Extract the (x, y) coordinate from the center of the cell holding the provided text.  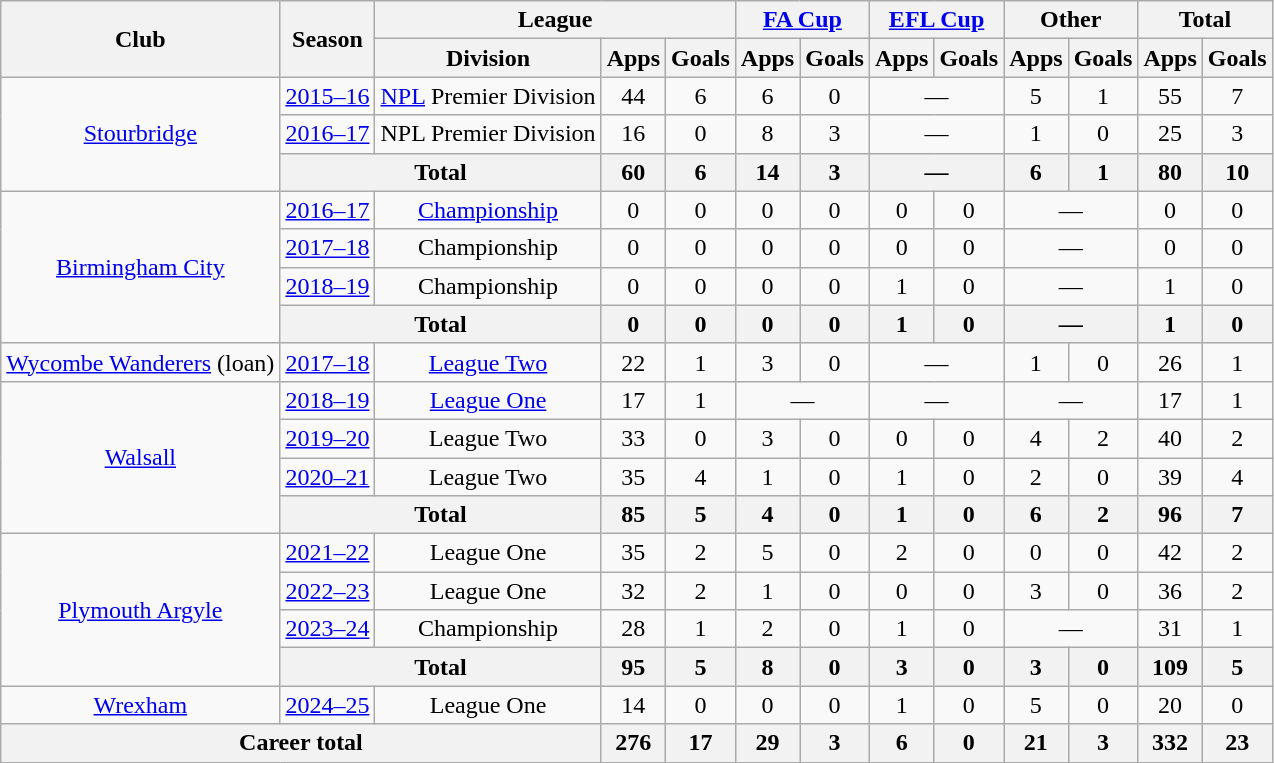
95 (633, 667)
16 (633, 134)
Other (1071, 20)
332 (1170, 743)
2015–16 (328, 96)
21 (1036, 743)
40 (1170, 438)
FA Cup (802, 20)
31 (1170, 629)
Division (488, 58)
44 (633, 96)
2019–20 (328, 438)
32 (633, 591)
276 (633, 743)
85 (633, 515)
League (555, 20)
20 (1170, 705)
36 (1170, 591)
Walsall (140, 457)
39 (1170, 477)
109 (1170, 667)
25 (1170, 134)
Stourbridge (140, 134)
Club (140, 39)
42 (1170, 553)
2021–22 (328, 553)
2020–21 (328, 477)
55 (1170, 96)
23 (1237, 743)
22 (633, 362)
Wycombe Wanderers (loan) (140, 362)
28 (633, 629)
80 (1170, 172)
29 (767, 743)
Wrexham (140, 705)
Plymouth Argyle (140, 610)
Birmingham City (140, 267)
Season (328, 39)
2024–25 (328, 705)
60 (633, 172)
2023–24 (328, 629)
96 (1170, 515)
33 (633, 438)
EFL Cup (936, 20)
Career total (301, 743)
2022–23 (328, 591)
26 (1170, 362)
10 (1237, 172)
